Pinpoint the cell where the given text exists, returning its [x, y] midpoint coordinate. 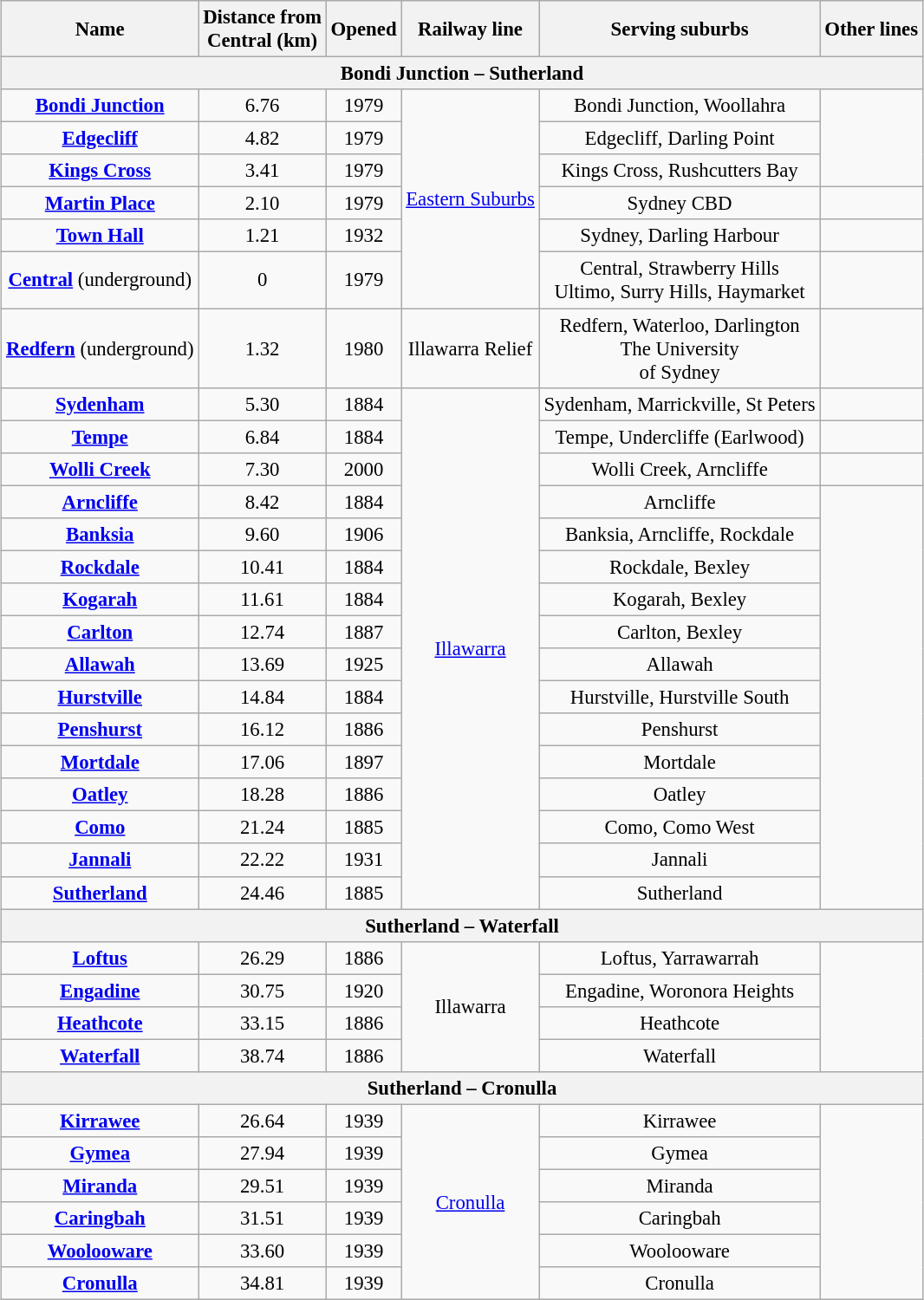
Bondi Junction [101, 106]
Kings Cross, Rushcutters Bay [680, 171]
1906 [364, 535]
13.69 [262, 665]
Tempe, Undercliffe (Earlwood) [680, 437]
6.76 [262, 106]
1897 [364, 763]
9.60 [262, 535]
Edgecliff, Darling Point [680, 139]
2.10 [262, 204]
Hurstville [101, 698]
5.30 [262, 404]
Sutherland – Cronulla [463, 1089]
1.21 [262, 237]
Banksia [101, 535]
Serving suburbs [680, 29]
Loftus, Yarrawarrah [680, 958]
Eastern Suburbs [470, 199]
31.51 [262, 1219]
14.84 [262, 698]
Sutherland – Waterfall [463, 926]
Central, Strawberry HillsUltimo, Surry Hills, Haymarket [680, 281]
30.75 [262, 991]
7.30 [262, 469]
Hurstville, Hurstville South [680, 698]
Rockdale, Bexley [680, 567]
Kogarah [101, 600]
Martin Place [101, 204]
Opened [364, 29]
22.22 [262, 861]
Redfern (underground) [101, 348]
Sydenham, Marrickville, St Peters [680, 404]
Kogarah, Bexley [680, 600]
Railway line [470, 29]
8.42 [262, 502]
0 [262, 281]
1887 [364, 632]
Name [101, 29]
Other lines [871, 29]
10.41 [262, 567]
Wolli Creek [101, 469]
Carlton, Bexley [680, 632]
Engadine, Woronora Heights [680, 991]
1920 [364, 991]
Illawarra Relief [470, 348]
Banksia, Arncliffe, Rockdale [680, 535]
4.82 [262, 139]
Loftus [101, 958]
Sydney, Darling Harbour [680, 237]
Edgecliff [101, 139]
24.46 [262, 893]
Engadine [101, 991]
1925 [364, 665]
11.61 [262, 600]
16.12 [262, 730]
12.74 [262, 632]
26.29 [262, 958]
34.81 [262, 1284]
Kings Cross [101, 171]
Central (underground) [101, 281]
Bondi Junction – Sutherland [463, 74]
3.41 [262, 171]
1980 [364, 348]
18.28 [262, 795]
Bondi Junction, Woollahra [680, 106]
Rockdale [101, 567]
33.15 [262, 1024]
33.60 [262, 1251]
Como, Como West [680, 828]
1.32 [262, 348]
Tempe [101, 437]
26.64 [262, 1121]
Redfern, Waterloo, DarlingtonThe Universityof Sydney [680, 348]
1932 [364, 237]
Town Hall [101, 237]
17.06 [262, 763]
Carlton [101, 632]
Sydenham [101, 404]
Wolli Creek, Arncliffe [680, 469]
6.84 [262, 437]
38.74 [262, 1056]
Sydney CBD [680, 204]
27.94 [262, 1154]
2000 [364, 469]
Distance fromCentral (km) [262, 29]
29.51 [262, 1186]
Como [101, 828]
21.24 [262, 828]
1931 [364, 861]
